Return (X, Y) of the center of cell containing provided text 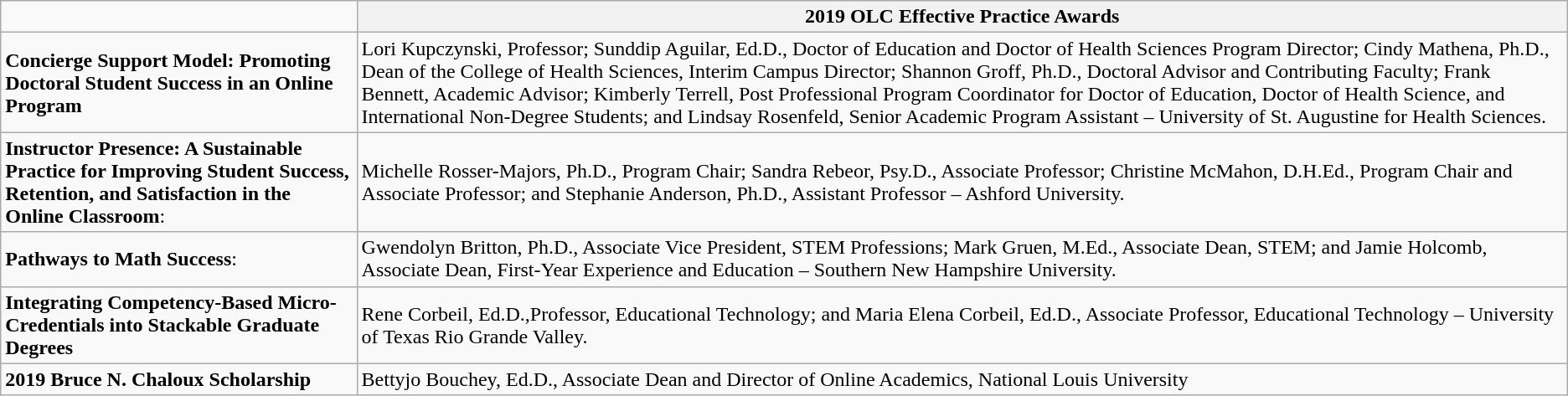
Instructor Presence: A Sustainable Practice for Improving Student Success, Retention, and Satisfaction in the Online Classroom: (179, 183)
Concierge Support Model: Promoting Doctoral Student Success in an Online Program (179, 82)
2019 OLC Effective Practice Awards (962, 17)
2019 Bruce N. Chaloux Scholarship (179, 379)
Pathways to Math Success: (179, 260)
Integrating Competency-Based Micro-Credentials into Stackable Graduate Degrees (179, 325)
Bettyjo Bouchey, Ed.D., Associate Dean and Director of Online Academics, National Louis University (962, 379)
